Scan for the cell matching the given text and deliver its [x, y] coordinate at center. 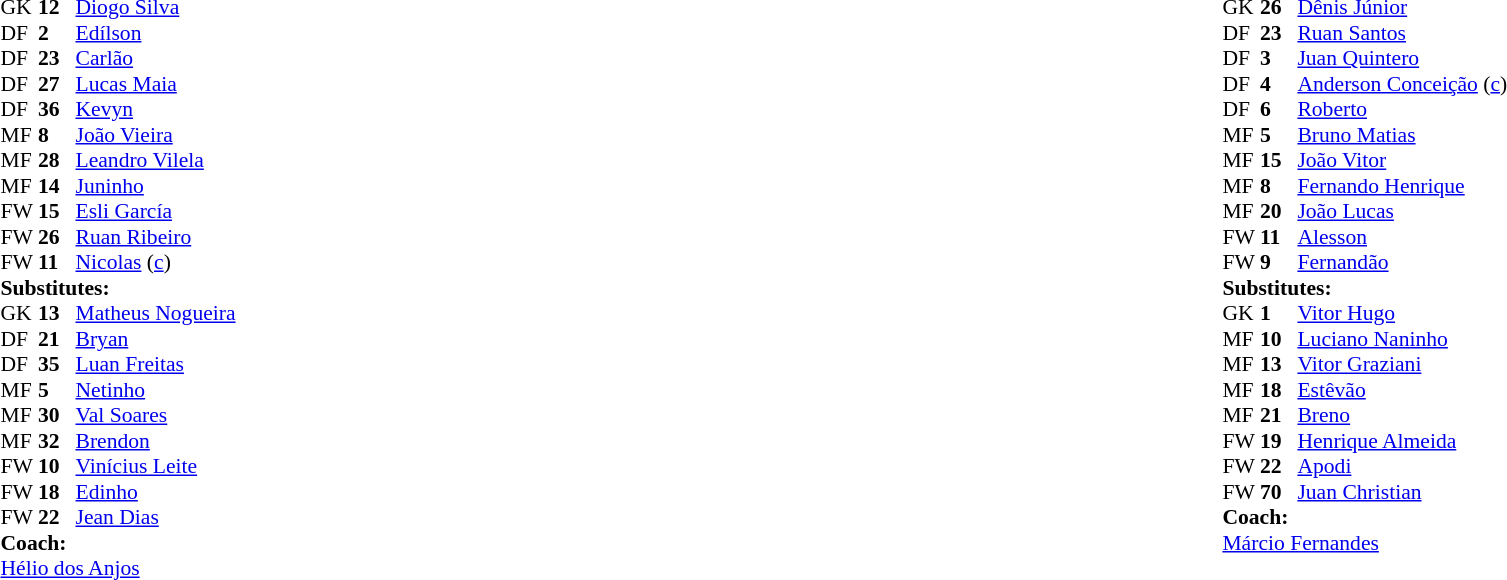
Kevyn [156, 109]
João Vitor [1402, 161]
Lucas Maia [156, 84]
28 [57, 161]
Fernandão [1402, 263]
Esli García [156, 211]
4 [1279, 84]
32 [57, 441]
Edinho [156, 492]
Nicolas (c) [156, 263]
Juan Quintero [1402, 59]
Matheus Nogueira [156, 313]
19 [1279, 441]
Bryan [156, 339]
2 [57, 33]
João Lucas [1402, 211]
Netinho [156, 390]
Val Soares [156, 415]
Jean Dias [156, 517]
Brendon [156, 441]
6 [1279, 109]
36 [57, 109]
Márcio Fernandes [1364, 543]
Luciano Naninho [1402, 339]
Edílson [156, 33]
20 [1279, 211]
30 [57, 415]
Roberto [1402, 109]
João Vieira [156, 135]
Fernando Henrique [1402, 186]
Ruan Santos [1402, 33]
Alesson [1402, 237]
Henrique Almeida [1402, 441]
Vinícius Leite [156, 467]
3 [1279, 59]
Breno [1402, 415]
Bruno Matias [1402, 135]
14 [57, 186]
Vitor Hugo [1402, 313]
Luan Freitas [156, 365]
Leandro Vilela [156, 161]
1 [1279, 313]
26 [57, 237]
Carlão [156, 59]
Apodi [1402, 467]
70 [1279, 492]
35 [57, 365]
Anderson Conceição (c) [1402, 84]
27 [57, 84]
Ruan Ribeiro [156, 237]
Juan Christian [1402, 492]
Vitor Graziani [1402, 365]
9 [1279, 263]
Juninho [156, 186]
Estêvão [1402, 390]
